For the text-containing cell, return its midpoint in [X, Y] coordinate format. 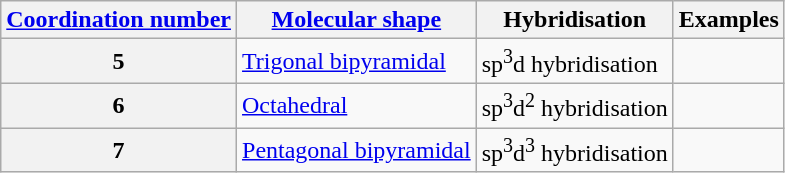
7 [119, 150]
Pentagonal bipyramidal [357, 150]
Molecular shape [357, 20]
sp3d2 hybridisation [574, 106]
Hybridisation [574, 20]
Coordination number [119, 20]
6 [119, 106]
Trigonal bipyramidal [357, 62]
Examples [728, 20]
sp3d hybridisation [574, 62]
sp3d3 hybridisation [574, 150]
5 [119, 62]
Octahedral [357, 106]
